Detect which cell encompasses the target text, then output its (X, Y) center coordinate. 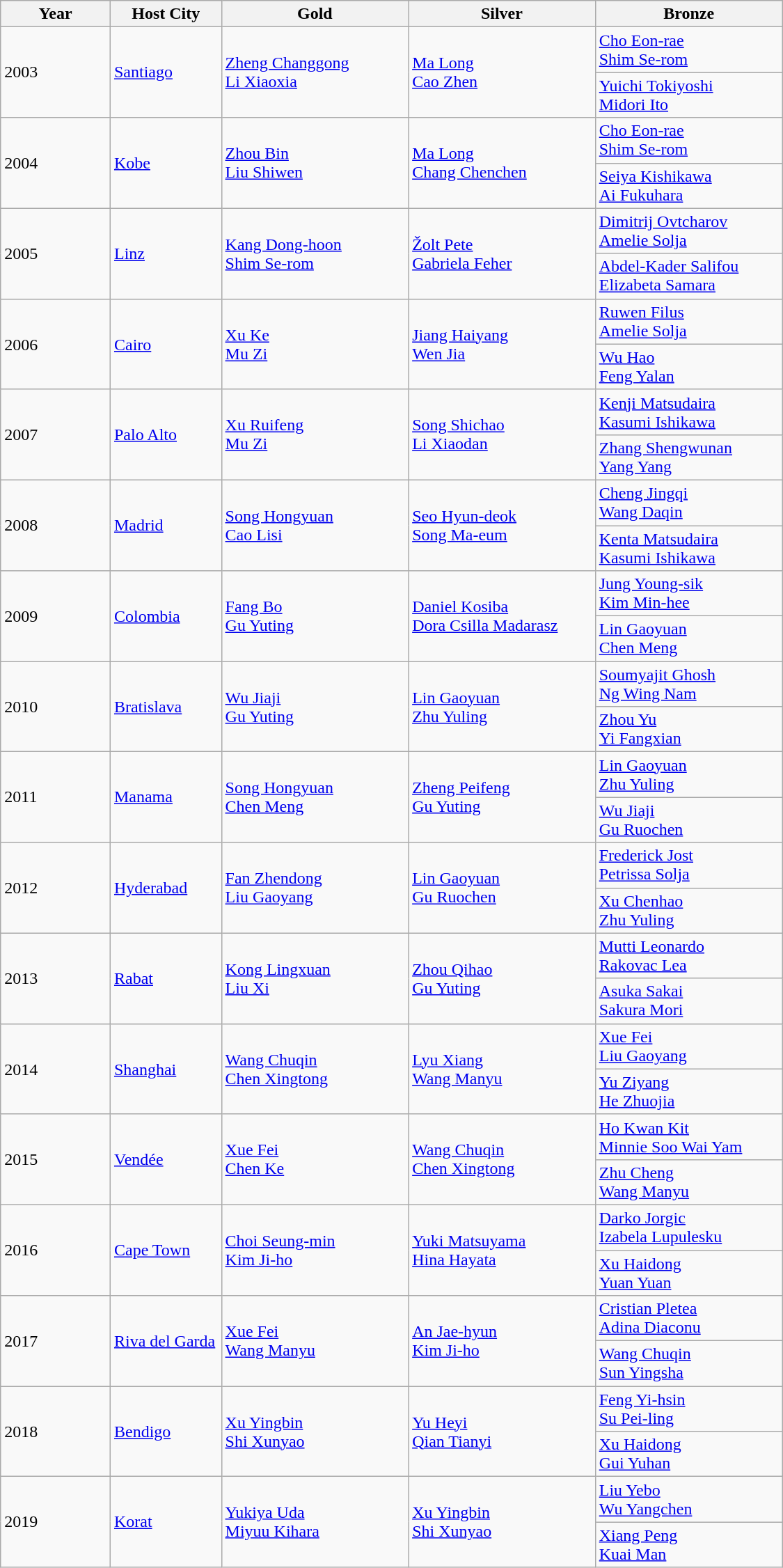
Cape Town (166, 1250)
2018 (56, 1432)
Zheng Changgong Li Xiaoxia (315, 72)
Cheng Jingqi Wang Daqin (689, 503)
Zhu Cheng Wang Manyu (689, 1182)
Palo Alto (166, 434)
Xu Haidong Gui Yuhan (689, 1454)
Soumyajit Ghosh Ng Wing Nam (689, 684)
Song Hongyuan Chen Meng (315, 797)
Feng Yi-hsin Su Pei-ling (689, 1409)
2004 (56, 163)
2014 (56, 1069)
2013 (56, 978)
2016 (56, 1250)
Rabat (166, 978)
2003 (56, 72)
2009 (56, 616)
Darko Jorgic Izabela Lupulesku (689, 1227)
2006 (56, 344)
Dimitrij Ovtcharov Amelie Solja (689, 231)
Madrid (166, 525)
Jiang Haiyang Wen Jia (503, 344)
2019 (56, 1522)
2010 (56, 707)
Gold (315, 14)
Lin Gaoyuan Chen Meng (689, 639)
Zhou Yu Yi Fangxian (689, 730)
2012 (56, 888)
Yu Ziyang He Zhuojia (689, 1092)
Hyderabad (166, 888)
Song Hongyuan Cao Lisi (315, 525)
Bronze (689, 14)
Wu Hao Feng Yalan (689, 366)
Xue Fei Wang Manyu (315, 1341)
Lyu Xiang Wang Manyu (503, 1069)
2017 (56, 1341)
Xiang Peng Kuai Man (689, 1544)
Liu Yebo Wu Yangchen (689, 1500)
Silver (503, 14)
Linz (166, 253)
Zhang Shengwunan Yang Yang (689, 457)
Ruwen Filus Amelie Solja (689, 322)
Choi Seung-min Kim Ji-ho (315, 1250)
Vendée (166, 1159)
Ma Long Cao Zhen (503, 72)
Ho Kwan Kit Minnie Soo Wai Yam (689, 1136)
Kenta Matsudaira Kasumi Ishikawa (689, 547)
Seiya Kishikawa Ai Fukuhara (689, 185)
Shanghai (166, 1069)
Korat (166, 1522)
Kong Lingxuan Liu Xi (315, 978)
Yuichi Tokiyoshi Midori Ito (689, 95)
Fan Zhendong Liu Gaoyang (315, 888)
2005 (56, 253)
Abdel-Kader Salifou Elizabeta Samara (689, 276)
Yu Heyi Qian Tianyi (503, 1432)
Wu Jiaji Gu Ruochen (689, 820)
Yuki Matsuyama Hina Hayata (503, 1250)
Zheng Peifeng Gu Yuting (503, 797)
Xu Ruifeng Mu Zi (315, 434)
Riva del Garda (166, 1341)
Mutti Leonardo Rakovac Lea (689, 955)
Yukiya Uda Miyuu Kihara (315, 1522)
Kenji Matsudaira Kasumi Ishikawa (689, 412)
Wang Chuqin Sun Yingsha (689, 1363)
2007 (56, 434)
Žolt Pete Gabriela Feher (503, 253)
Cristian Pletea Adina Diaconu (689, 1319)
Fang Bo Gu Yuting (315, 616)
Frederick Jost Petrissa Solja (689, 865)
Daniel Kosiba Dora Csilla Madarasz (503, 616)
Jung Young-sik Kim Min-hee (689, 593)
Host City (166, 14)
2008 (56, 525)
Kobe (166, 163)
Kang Dong-hoon Shim Se-rom (315, 253)
Santiago (166, 72)
Xu Chenhao Zhu Yuling (689, 911)
Lin Gaoyuan Gu Ruochen (503, 888)
An Jae-hyun Kim Ji-ho (503, 1341)
Zhou Bin Liu Shiwen (315, 163)
2015 (56, 1159)
Xu Haidong Yuan Yuan (689, 1273)
Xue Fei Chen Ke (315, 1159)
Xue Fei Liu Gaoyang (689, 1046)
Bendigo (166, 1432)
2011 (56, 797)
Ma Long Chang Chenchen (503, 163)
Song Shichao Li Xiaodan (503, 434)
Year (56, 14)
Seo Hyun-deok Song Ma-eum (503, 525)
Cairo (166, 344)
Manama (166, 797)
Asuka Sakai Sakura Mori (689, 1001)
Zhou Qihao Gu Yuting (503, 978)
Colombia (166, 616)
Xu Ke Mu Zi (315, 344)
Bratislava (166, 707)
Wu Jiaji Gu Yuting (315, 707)
